Detect which cell encompasses the target text, then output its [X, Y] center coordinate. 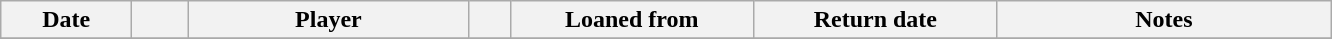
Loaned from [632, 20]
Player [328, 20]
Return date [876, 20]
Notes [1164, 20]
Date [66, 20]
